For the text-containing cell, return its midpoint in (X, Y) coordinate format. 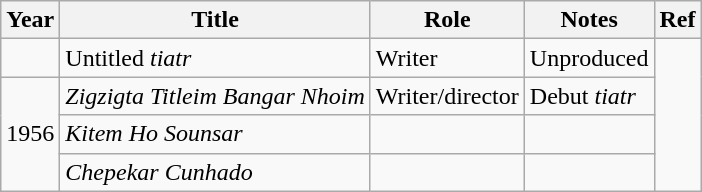
Year (30, 20)
Writer/director (447, 96)
Debut tiatr (589, 96)
Title (215, 20)
Kitem Ho Sounsar (215, 134)
Role (447, 20)
Chepekar Cunhado (215, 172)
Untitled tiatr (215, 58)
Ref (678, 20)
1956 (30, 134)
Notes (589, 20)
Writer (447, 58)
Unproduced (589, 58)
Zigzigta Titleim Bangar Nhoim (215, 96)
